Return (x, y) of the center of cell containing provided text 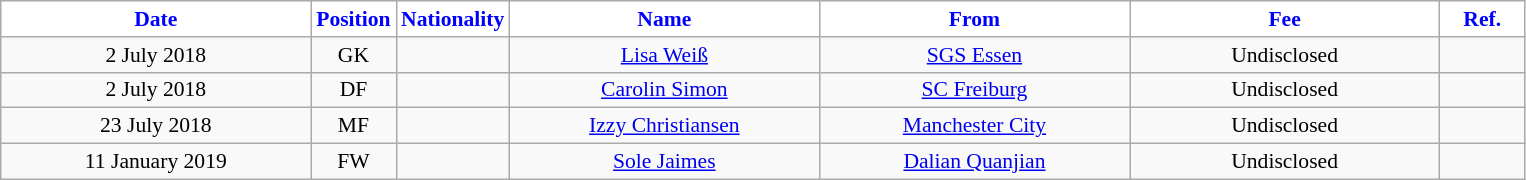
Nationality (452, 19)
Name (664, 19)
MF (354, 126)
Dalian Quanjian (974, 162)
11 January 2019 (156, 162)
Manchester City (974, 126)
23 July 2018 (156, 126)
Ref. (1482, 19)
DF (354, 90)
SGS Essen (974, 55)
Lisa Weiß (664, 55)
Izzy Christiansen (664, 126)
Fee (1285, 19)
GK (354, 55)
Sole Jaimes (664, 162)
SC Freiburg (974, 90)
FW (354, 162)
Carolin Simon (664, 90)
Position (354, 19)
From (974, 19)
Date (156, 19)
